Extract the [x, y] coordinate from the center of the cell holding the provided text.  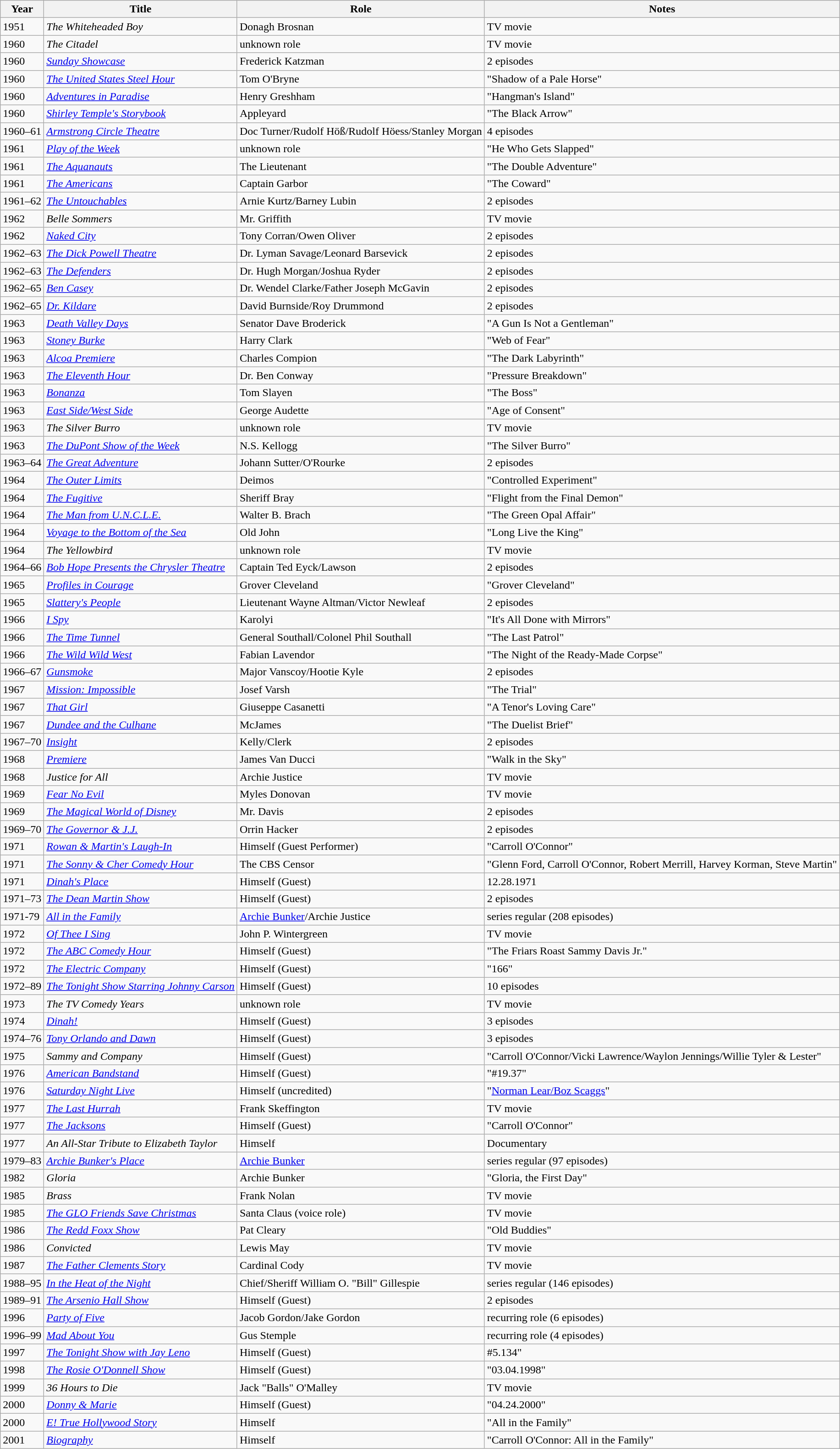
The Americans [141, 183]
Ben Casey [141, 288]
Senator Dave Broderick [361, 323]
"The Night of the Ready-Made Corpse" [662, 655]
1951 [22, 27]
The Magical World of Disney [141, 812]
Dr. Kildare [141, 306]
Armstrong Circle Theatre [141, 131]
McJames [361, 724]
The Redd Foxx Show [141, 1230]
1997 [22, 1353]
"He Who Gets Slapped" [662, 149]
Lieutenant Wayne Altman/Victor Newleaf [361, 602]
Johann Sutter/O'Rourke [361, 463]
Saturday Night Live [141, 1091]
The Man from U.N.C.L.E. [141, 515]
The Citadel [141, 44]
Title [141, 9]
The Yellowbird [141, 550]
That Girl [141, 707]
"166" [662, 969]
1961–62 [22, 201]
12.28.1971 [662, 882]
4 episodes [662, 131]
"Web of Fear" [662, 341]
1982 [22, 1178]
Doc Turner/Rudolf Höß/Rudolf Höess/Stanley Morgan [361, 131]
Dr. Lyman Savage/Leonard Barsevick [361, 253]
1974 [22, 1021]
"The Dark Labyrinth" [662, 358]
"The Boss" [662, 393]
The Governor & J.J. [141, 829]
The Untouchables [141, 201]
Brass [141, 1196]
series regular (97 episodes) [662, 1161]
36 Hours to Die [141, 1388]
Major Vanscoy/Hootie Kyle [361, 672]
The Great Adventure [141, 463]
Orrin Hacker [361, 829]
"The Coward" [662, 183]
Gunsmoke [141, 672]
series regular (146 episodes) [662, 1283]
David Burnside/Roy Drummond [361, 306]
Charles Compion [361, 358]
"All in the Family" [662, 1422]
"Hangman's Island" [662, 96]
"A Tenor's Loving Care" [662, 707]
"The Double Adventure" [662, 166]
1998 [22, 1370]
The GLO Friends Save Christmas [141, 1213]
Dundee and the Culhane [141, 724]
1969–70 [22, 829]
The Rosie O'Donnell Show [141, 1370]
Dinah! [141, 1021]
Documentary [662, 1143]
The ABC Comedy Hour [141, 951]
The Jacksons [141, 1126]
"Carroll O'Connor/Vicki Lawrence/Waylon Jennings/Willie Tyler & Lester" [662, 1056]
The Outer Limits [141, 480]
Stoney Burke [141, 341]
"Walk in the Sky" [662, 759]
Henry Greshham [361, 96]
Mad About You [141, 1335]
Rowan & Martin's Laugh-In [141, 847]
2001 [22, 1440]
E! True Hollywood Story [141, 1422]
Deimos [361, 480]
recurring role (6 episodes) [662, 1317]
Tom Slayen [361, 393]
Chief/Sheriff William O. "Bill" Gillespie [361, 1283]
Belle Sommers [141, 219]
All in the Family [141, 916]
The Defenders [141, 271]
Bonanza [141, 393]
Giuseppe Casanetti [361, 707]
The DuPont Show of the Week [141, 445]
series regular (208 episodes) [662, 916]
Role [361, 9]
Himself (Guest Performer) [361, 847]
Josef Varsh [361, 689]
Adventures in Paradise [141, 96]
Archie Justice [361, 777]
1966–67 [22, 672]
Tony Corran/Owen Oliver [361, 236]
Play of the Week [141, 149]
"#19.37" [662, 1074]
The Last Hurrah [141, 1108]
Premiere [141, 759]
Notes [662, 9]
"The Green Opal Affair" [662, 515]
The Silver Burro [141, 428]
1960–61 [22, 131]
Captain Ted Eyck/Lawson [361, 567]
"The Black Arrow" [662, 114]
The Eleventh Hour [141, 375]
1973 [22, 1003]
James Van Ducci [361, 759]
General Southall/Colonel Phil Southall [361, 637]
"Old Buddies" [662, 1230]
"The Duelist Brief" [662, 724]
"Shadow of a Pale Horse" [662, 79]
1979–83 [22, 1161]
Of Thee I Sing [141, 934]
1971–73 [22, 899]
Walter B. Brach [361, 515]
Justice for All [141, 777]
Jacob Gordon/Jake Gordon [361, 1317]
"Controlled Experiment" [662, 480]
Fear No Evil [141, 794]
In the Heat of the Night [141, 1283]
The Dick Powell Theatre [141, 253]
Jack "Balls" O'Malley [361, 1388]
10 episodes [662, 986]
"Age of Consent" [662, 410]
Old John [361, 533]
Dr. Hugh Morgan/Joshua Ryder [361, 271]
The Fugitive [141, 497]
Mr. Davis [361, 812]
Donagh Brosnan [361, 27]
"04.24.2000" [662, 1405]
Mr. Griffith [361, 219]
The United States Steel Hour [141, 79]
Karolyi [361, 620]
"The Silver Burro" [662, 445]
1972–89 [22, 986]
1967–70 [22, 742]
American Bandstand [141, 1074]
Sheriff Bray [361, 497]
The Lieutenant [361, 166]
Kelly/Clerk [361, 742]
Myles Donovan [361, 794]
1971-79 [22, 916]
Himself (uncredited) [361, 1091]
Profiles in Courage [141, 585]
The Tonight Show Starring Johnny Carson [141, 986]
Appleyard [361, 114]
"A Gun Is Not a Gentleman" [662, 323]
1988–95 [22, 1283]
"Grover Cleveland" [662, 585]
The Father Clements Story [141, 1265]
John P. Wintergreen [361, 934]
The Dean Martin Show [141, 899]
Archie Bunker/Archie Justice [361, 916]
"Norman Lear/Boz Scaggs" [662, 1091]
1975 [22, 1056]
Bob Hope Presents the Chrysler Theatre [141, 567]
Captain Garbor [361, 183]
The Time Tunnel [141, 637]
"The Trial" [662, 689]
1964–66 [22, 567]
The Sonny & Cher Comedy Hour [141, 864]
1996 [22, 1317]
Fabian Lavendor [361, 655]
The Aquanauts [141, 166]
Frank Nolan [361, 1196]
The Electric Company [141, 969]
The CBS Censor [361, 864]
recurring role (4 episodes) [662, 1335]
Tony Orlando and Dawn [141, 1038]
Death Valley Days [141, 323]
1999 [22, 1388]
Harry Clark [361, 341]
Frederick Katzman [361, 61]
1974–76 [22, 1038]
"The Last Patrol" [662, 637]
Santa Claus (voice role) [361, 1213]
"Glenn Ford, Carroll O'Connor, Robert Merrill, Harvey Korman, Steve Martin" [662, 864]
Lewis May [361, 1248]
Sunday Showcase [141, 61]
An All-Star Tribute to Elizabeth Taylor [141, 1143]
Shirley Temple's Storybook [141, 114]
Dr. Wendel Clarke/Father Joseph McGavin [361, 288]
"Pressure Breakdown" [662, 375]
1987 [22, 1265]
East Side/West Side [141, 410]
Party of Five [141, 1317]
Mission: Impossible [141, 689]
George Audette [361, 410]
Dr. Ben Conway [361, 375]
N.S. Kellogg [361, 445]
The Tonight Show with Jay Leno [141, 1353]
Voyage to the Bottom of the Sea [141, 533]
"The Friars Roast Sammy Davis Jr." [662, 951]
"It's All Done with Mirrors" [662, 620]
Insight [141, 742]
"Gloria, the First Day" [662, 1178]
The Arsenio Hall Show [141, 1300]
Sammy and Company [141, 1056]
Naked City [141, 236]
"Flight from the Final Demon" [662, 497]
Tom O'Bryne [361, 79]
1996–99 [22, 1335]
#5.134" [662, 1353]
Frank Skeffington [361, 1108]
1989–91 [22, 1300]
Arnie Kurtz/Barney Lubin [361, 201]
"03.04.1998" [662, 1370]
Alcoa Premiere [141, 358]
Gus Stemple [361, 1335]
1963–64 [22, 463]
Donny & Marie [141, 1405]
Cardinal Cody [361, 1265]
Archie Bunker's Place [141, 1161]
The Whiteheaded Boy [141, 27]
The TV Comedy Years [141, 1003]
Convicted [141, 1248]
Grover Cleveland [361, 585]
Year [22, 9]
Slattery's People [141, 602]
Biography [141, 1440]
Dinah's Place [141, 882]
"Carroll O'Connor: All in the Family" [662, 1440]
"Long Live the King" [662, 533]
Pat Cleary [361, 1230]
Gloria [141, 1178]
I Spy [141, 620]
The Wild Wild West [141, 655]
